Provide the (X, Y) coordinate of the cell's center where the given text is located.  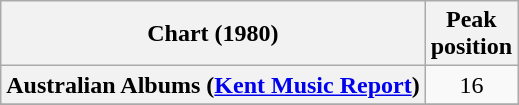
Chart (1980) (213, 34)
Australian Albums (Kent Music Report) (213, 85)
Peak position (471, 34)
16 (471, 85)
